Provide the [X, Y] coordinate of the cell's center where the given text is located.  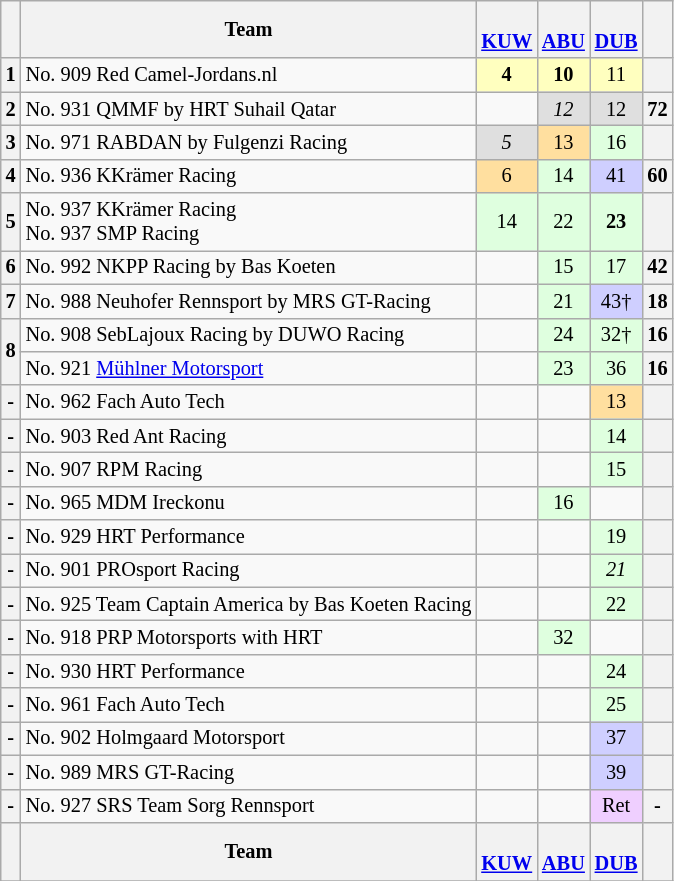
11 [616, 75]
25 [616, 705]
1 [11, 75]
32† [616, 335]
No. 903 Red Ant Racing [249, 436]
60 [657, 176]
No. 931 QMMF by HRT Suhail Qatar [249, 109]
No. 961 Fach Auto Tech [249, 705]
No. 902 Holmgaard Motorsport [249, 738]
39 [616, 772]
41 [616, 176]
36 [616, 368]
No. 901 PROsport Racing [249, 570]
No. 930 HRT Performance [249, 671]
No. 965 MDM Ireckonu [249, 503]
No. 989 MRS GT-Racing [249, 772]
No. 909 Red Camel-Jordans.nl [249, 75]
No. 971 RABDAN by Fulgenzi Racing [249, 142]
7 [11, 301]
17 [616, 267]
No. 992 NKPP Racing by Bas Koeten [249, 267]
3 [11, 142]
No. 925 Team Captain America by Bas Koeten Racing [249, 604]
No. 962 Fach Auto Tech [249, 402]
No. 937 KKrämer Racing No. 937 SMP Racing [249, 222]
No. 921 Mühlner Motorsport [249, 368]
37 [616, 738]
18 [657, 301]
No. 918 PRP Motorsports with HRT [249, 637]
10 [564, 75]
32 [564, 637]
72 [657, 109]
Ret [616, 806]
No. 929 HRT Performance [249, 537]
2 [11, 109]
43† [616, 301]
No. 988 Neuhofer Rennsport by MRS GT-Racing [249, 301]
No. 908 SebLajoux Racing by DUWO Racing [249, 335]
19 [616, 537]
No. 936 KKrämer Racing [249, 176]
8 [11, 352]
42 [657, 267]
No. 907 RPM Racing [249, 469]
No. 927 SRS Team Sorg Rennsport [249, 806]
